Output the (X, Y) coordinate of the center of the cell containing the given text.  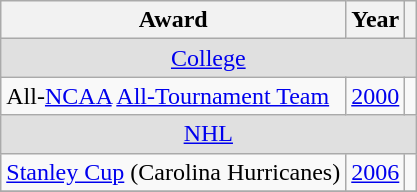
Stanley Cup (Carolina Hurricanes) (174, 172)
2006 (376, 172)
NHL (208, 134)
College (208, 58)
All-NCAA All-Tournament Team (174, 96)
Year (376, 20)
Award (174, 20)
2000 (376, 96)
